Scan for the cell matching the given text and deliver its (x, y) coordinate at center. 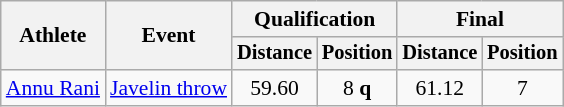
7 (522, 88)
Annu Rani (53, 88)
Qualification (314, 19)
8 q (357, 88)
61.12 (440, 88)
Athlete (53, 36)
Event (168, 36)
Javelin throw (168, 88)
59.60 (274, 88)
Final (480, 19)
